Scan for the cell matching the given text and deliver its (X, Y) coordinate at center. 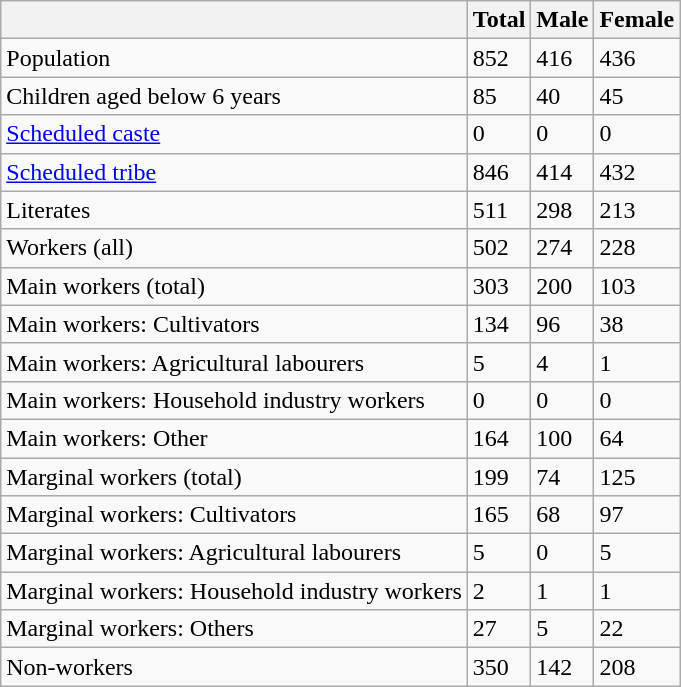
298 (562, 210)
228 (637, 248)
85 (499, 96)
74 (562, 477)
165 (499, 515)
511 (499, 210)
27 (499, 629)
38 (637, 324)
Main workers: Other (234, 438)
Workers (all) (234, 248)
200 (562, 286)
Main workers: Cultivators (234, 324)
Scheduled tribe (234, 172)
274 (562, 248)
213 (637, 210)
45 (637, 96)
Marginal workers: Cultivators (234, 515)
125 (637, 477)
414 (562, 172)
134 (499, 324)
Population (234, 58)
164 (499, 438)
199 (499, 477)
100 (562, 438)
68 (562, 515)
Main workers: Household industry workers (234, 400)
Male (562, 20)
436 (637, 58)
Non-workers (234, 667)
Marginal workers: Household industry workers (234, 591)
Main workers: Agricultural labourers (234, 362)
142 (562, 667)
502 (499, 248)
97 (637, 515)
Main workers (total) (234, 286)
103 (637, 286)
Marginal workers: Agricultural labourers (234, 553)
Total (499, 20)
Female (637, 20)
852 (499, 58)
303 (499, 286)
350 (499, 667)
4 (562, 362)
Scheduled caste (234, 134)
40 (562, 96)
Marginal workers: Others (234, 629)
96 (562, 324)
22 (637, 629)
Literates (234, 210)
432 (637, 172)
846 (499, 172)
Children aged below 6 years (234, 96)
416 (562, 58)
Marginal workers (total) (234, 477)
2 (499, 591)
64 (637, 438)
208 (637, 667)
